Detect which cell encompasses the target text, then output its [x, y] center coordinate. 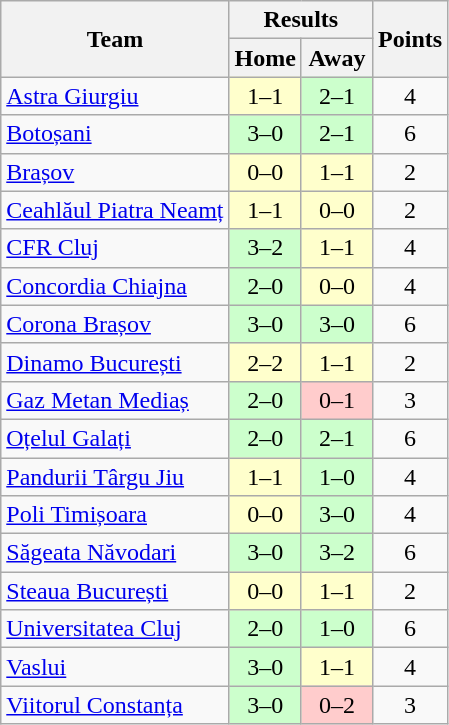
Points [410, 39]
Away [336, 58]
Săgeata Năvodari [115, 553]
Vaslui [115, 667]
Dinamo București [115, 362]
Botoșani [115, 134]
Concordia Chiajna [115, 286]
Pandurii Târgu Jiu [115, 477]
Results [300, 20]
Universitatea Cluj [115, 629]
0–2 [336, 705]
Brașov [115, 172]
Steaua București [115, 591]
Team [115, 39]
Poli Timișoara [115, 515]
Oțelul Galați [115, 438]
0–1 [336, 400]
Home [265, 58]
Ceahlăul Piatra Neamț [115, 210]
2–2 [265, 362]
Astra Giurgiu [115, 96]
Corona Brașov [115, 324]
Gaz Metan Mediaș [115, 400]
CFR Cluj [115, 248]
Viitorul Constanța [115, 705]
